Return the (X, Y) coordinate for the center point of the cell that contains the specified text.  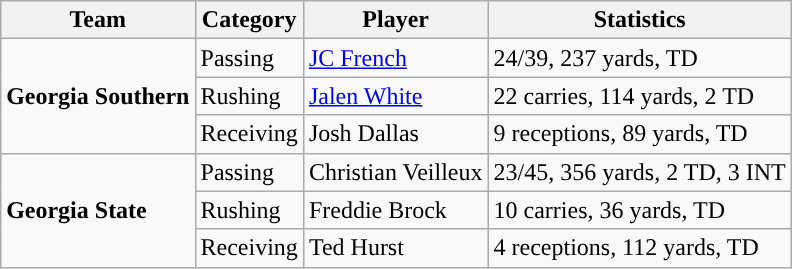
JC French (396, 58)
Team (98, 20)
24/39, 237 yards, TD (640, 58)
4 receptions, 112 yards, TD (640, 248)
Georgia State (98, 210)
Christian Veilleux (396, 172)
Ted Hurst (396, 248)
Jalen White (396, 96)
23/45, 356 yards, 2 TD, 3 INT (640, 172)
Statistics (640, 20)
Player (396, 20)
Josh Dallas (396, 134)
9 receptions, 89 yards, TD (640, 134)
10 carries, 36 yards, TD (640, 210)
Category (249, 20)
Georgia Southern (98, 96)
22 carries, 114 yards, 2 TD (640, 96)
Freddie Brock (396, 210)
